From the cell containing the given text, extract its center point as (X, Y) coordinate. 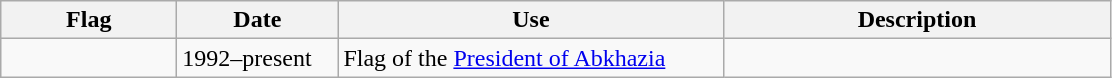
Use (531, 20)
Description (917, 20)
Flag of the President of Abkhazia (531, 58)
Flag (89, 20)
1992–present (258, 58)
Date (258, 20)
